Output the (x, y) coordinate of the center of the cell containing the given text.  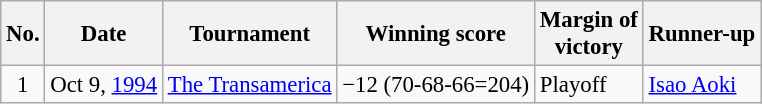
Playoff (590, 85)
Oct 9, 1994 (104, 85)
Tournament (249, 34)
Margin ofvictory (590, 34)
−12 (70-68-66=204) (436, 85)
Runner-up (702, 34)
The Transamerica (249, 85)
1 (23, 85)
Isao Aoki (702, 85)
No. (23, 34)
Winning score (436, 34)
Date (104, 34)
